From the cell containing the given text, extract its center point as (X, Y) coordinate. 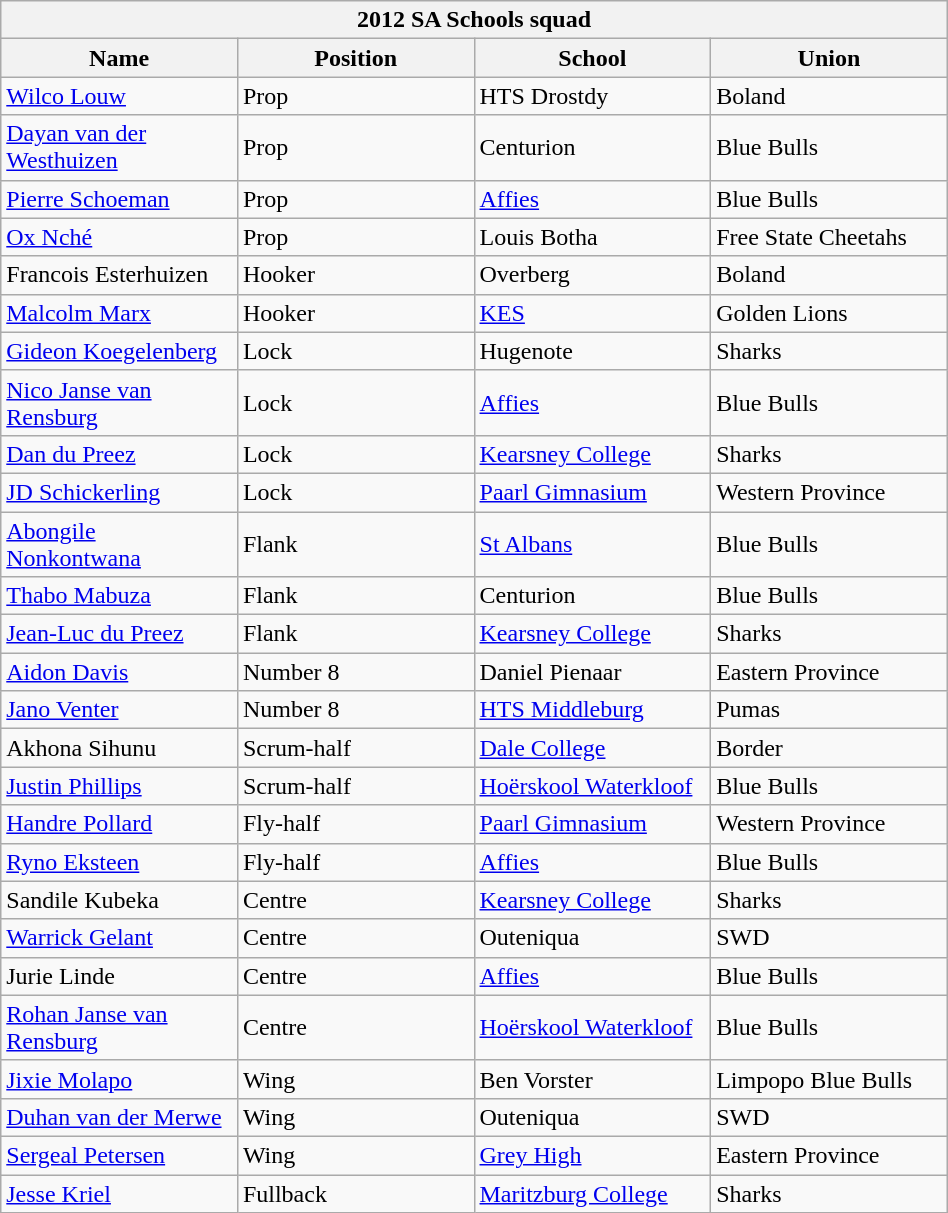
Rohan Janse van Rensburg (120, 1028)
Gideon Koegelenberg (120, 351)
Ox Nché (120, 237)
Warrick Gelant (120, 938)
Maritzburg College (592, 1193)
School (592, 58)
Pumas (830, 710)
Daniel Pienaar (592, 672)
Handre Pollard (120, 824)
Free State Cheetahs (830, 237)
KES (592, 313)
Louis Botha (592, 237)
Sandile Kubeka (120, 900)
Duhan van der Merwe (120, 1117)
2012 SA Schools squad (474, 20)
JD Schickerling (120, 492)
Justin Phillips (120, 786)
Hugenote (592, 351)
Fullback (356, 1193)
Malcolm Marx (120, 313)
Jurie Linde (120, 976)
HTS Drostdy (592, 96)
Overberg (592, 275)
St Albans (592, 544)
Ryno Eksteen (120, 862)
Francois Esterhuizen (120, 275)
Sergeal Petersen (120, 1155)
Jean-Luc du Preez (120, 634)
Name (120, 58)
Position (356, 58)
Limpopo Blue Bulls (830, 1079)
Golden Lions (830, 313)
Jano Venter (120, 710)
Union (830, 58)
Akhona Sihunu (120, 748)
Nico Janse van Rensburg (120, 402)
Dale College (592, 748)
Jixie Molapo (120, 1079)
HTS Middleburg (592, 710)
Pierre Schoeman (120, 199)
Ben Vorster (592, 1079)
Dayan van der Westhuizen (120, 148)
Border (830, 748)
Abongile Nonkontwana (120, 544)
Grey High (592, 1155)
Aidon Davis (120, 672)
Dan du Preez (120, 454)
Thabo Mabuza (120, 596)
Wilco Louw (120, 96)
Jesse Kriel (120, 1193)
